Output the [x, y] coordinate of the center of the cell containing the given text.  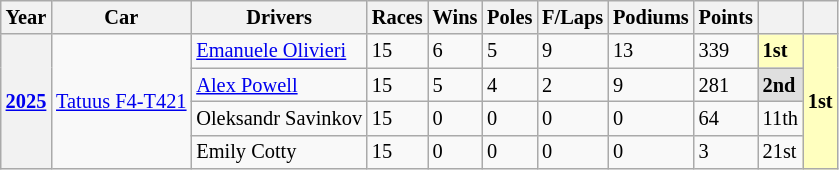
Wins [456, 17]
Poles [510, 17]
Points [726, 17]
Oleksandr Savinkov [279, 118]
Emanuele Olivieri [279, 51]
11th [780, 118]
2025 [26, 102]
Tatuus F4-T421 [121, 102]
Car [121, 17]
Podiums [651, 17]
Drivers [279, 17]
6 [456, 51]
Year [26, 17]
3 [726, 152]
339 [726, 51]
2nd [780, 85]
2 [572, 85]
64 [726, 118]
21st [780, 152]
Emily Cotty [279, 152]
281 [726, 85]
Races [398, 17]
4 [510, 85]
13 [651, 51]
Alex Powell [279, 85]
F/Laps [572, 17]
